Extract the [x, y] coordinate from the center of the cell holding the provided text.  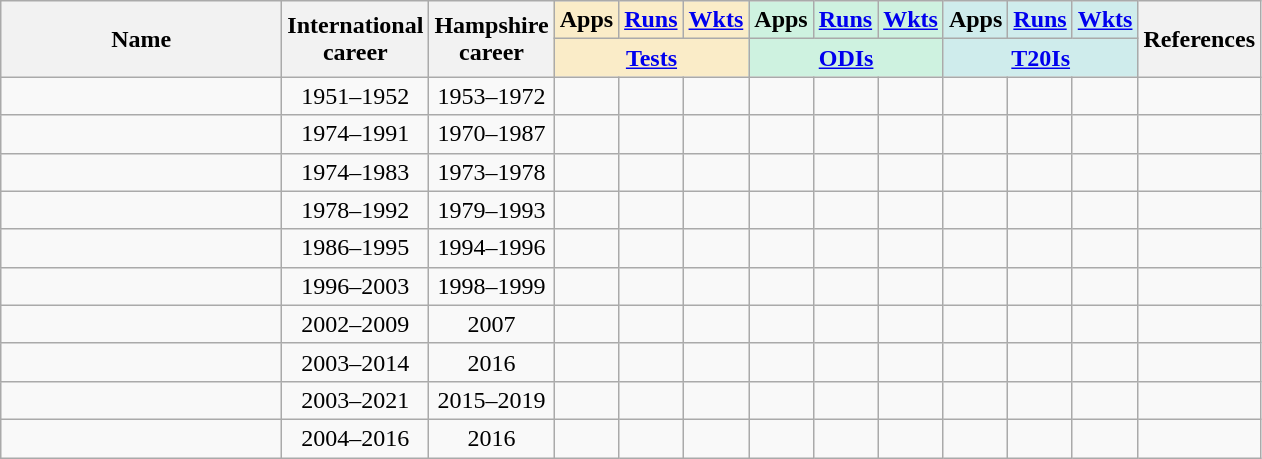
T20Is [1040, 58]
2003–2021 [356, 400]
2003–2014 [356, 362]
1973–1978 [492, 172]
1979–1993 [492, 210]
1953–1972 [492, 96]
1994–1996 [492, 248]
2007 [492, 324]
References [1200, 39]
Hampshirecareer [492, 39]
1998–1999 [492, 286]
1974–1983 [356, 172]
1974–1991 [356, 134]
1978–1992 [356, 210]
1951–1952 [356, 96]
1986–1995 [356, 248]
2004–2016 [356, 438]
2002–2009 [356, 324]
Tests [652, 58]
ODIs [846, 58]
Name [142, 39]
1970–1987 [492, 134]
1996–2003 [356, 286]
2015–2019 [492, 400]
Internationalcareer [356, 39]
